Return (X, Y) of the center of cell containing provided text 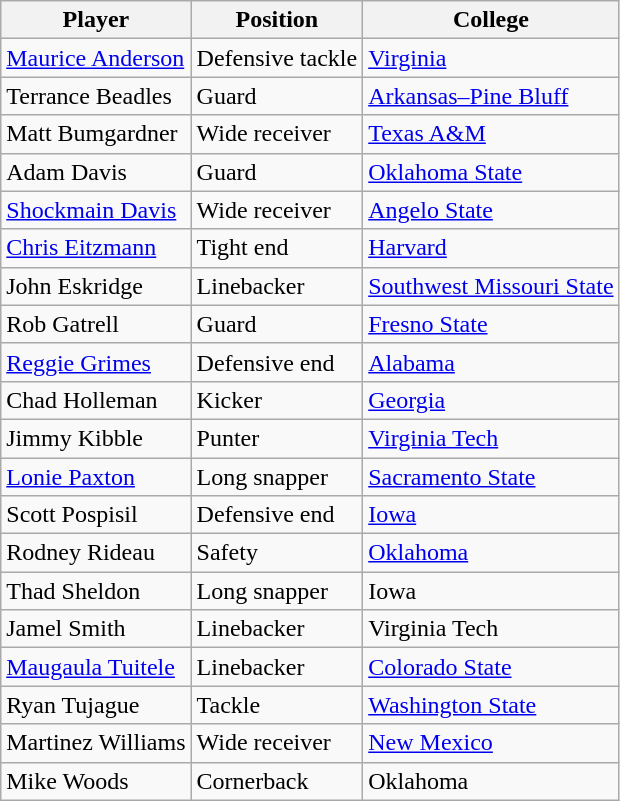
New Mexico (491, 743)
Jamel Smith (96, 629)
Colorado State (491, 667)
Rodney Rideau (96, 553)
Adam Davis (96, 172)
Maugaula Tuitele (96, 667)
Punter (277, 438)
Martinez Williams (96, 743)
Texas A&M (491, 134)
Fresno State (491, 324)
Player (96, 20)
Thad Sheldon (96, 591)
Angelo State (491, 210)
Rob Gatrell (96, 324)
Jimmy Kibble (96, 438)
Sacramento State (491, 477)
Georgia (491, 400)
Chad Holleman (96, 400)
Defensive tackle (277, 58)
College (491, 20)
Chris Eitzmann (96, 248)
Arkansas–Pine Bluff (491, 96)
Lonie Paxton (96, 477)
Shockmain Davis (96, 210)
Tackle (277, 705)
Oklahoma State (491, 172)
Cornerback (277, 781)
Tight end (277, 248)
Matt Bumgardner (96, 134)
Ryan Tujague (96, 705)
Reggie Grimes (96, 362)
Virginia (491, 58)
Southwest Missouri State (491, 286)
Safety (277, 553)
Washington State (491, 705)
Position (277, 20)
Mike Woods (96, 781)
Scott Pospisil (96, 515)
Terrance Beadles (96, 96)
Kicker (277, 400)
Harvard (491, 248)
Alabama (491, 362)
Maurice Anderson (96, 58)
John Eskridge (96, 286)
